Locate the cell with the specified text and output its (X, Y) center coordinate. 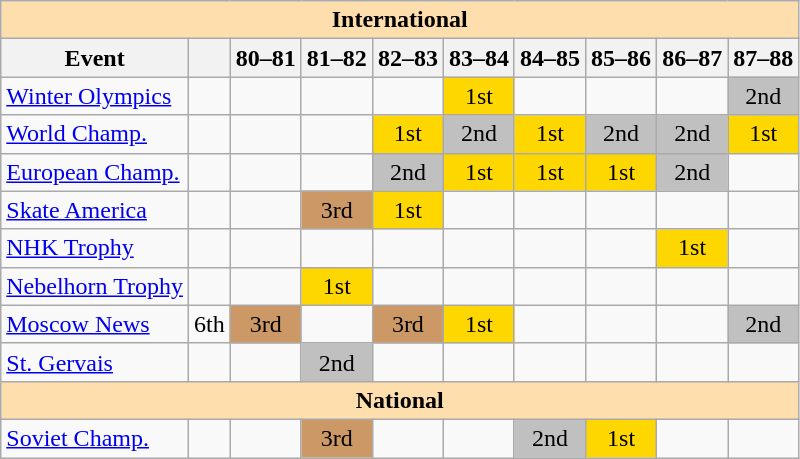
St. Gervais (95, 362)
Moscow News (95, 324)
82–83 (408, 58)
85–86 (622, 58)
International (400, 20)
Nebelhorn Trophy (95, 286)
83–84 (478, 58)
Winter Olympics (95, 96)
World Champ. (95, 134)
National (400, 400)
NHK Trophy (95, 248)
6th (209, 324)
Event (95, 58)
84–85 (550, 58)
European Champ. (95, 172)
87–88 (764, 58)
81–82 (336, 58)
Skate America (95, 210)
86–87 (692, 58)
80–81 (266, 58)
Soviet Champ. (95, 438)
